Return the (x, y) coordinate for the center point of the cell that contains the specified text.  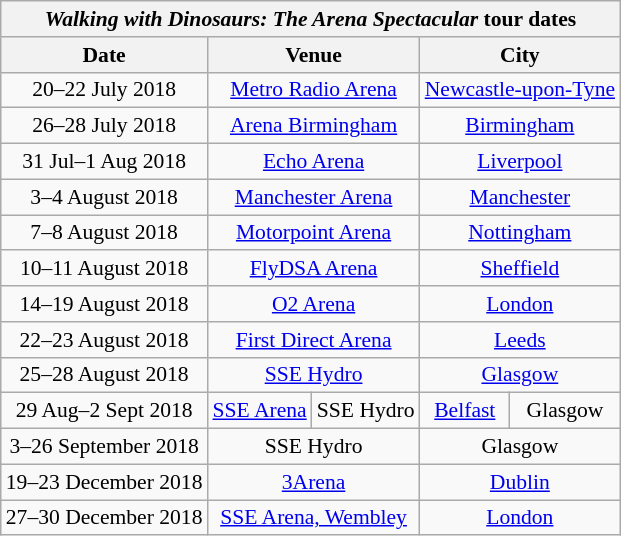
Liverpool (520, 162)
3–26 September 2018 (104, 447)
25–28 August 2018 (104, 375)
3Arena (313, 482)
SSE Arena, Wembley (313, 518)
Venue (313, 55)
19–23 December 2018 (104, 482)
Arena Birmingham (313, 126)
29 Aug–2 Sept 2018 (104, 411)
FlyDSA Arena (313, 269)
Leeds (520, 340)
Motorpoint Arena (313, 233)
Manchester Arena (313, 197)
O2 Arena (313, 304)
26–28 July 2018 (104, 126)
City (520, 55)
Newcastle-upon-Tyne (520, 90)
Birmingham (520, 126)
Belfast (465, 411)
Date (104, 55)
Sheffield (520, 269)
Echo Arena (313, 162)
Metro Radio Arena (313, 90)
14–19 August 2018 (104, 304)
27–30 December 2018 (104, 518)
7–8 August 2018 (104, 233)
Dublin (520, 482)
Nottingham (520, 233)
Walking with Dinosaurs: The Arena Spectacular tour dates (310, 19)
31 Jul–1 Aug 2018 (104, 162)
22–23 August 2018 (104, 340)
Manchester (520, 197)
3–4 August 2018 (104, 197)
First Direct Arena (313, 340)
10–11 August 2018 (104, 269)
20–22 July 2018 (104, 90)
SSE Arena (259, 411)
